Pinpoint the cell where the given text exists, returning its (X, Y) midpoint coordinate. 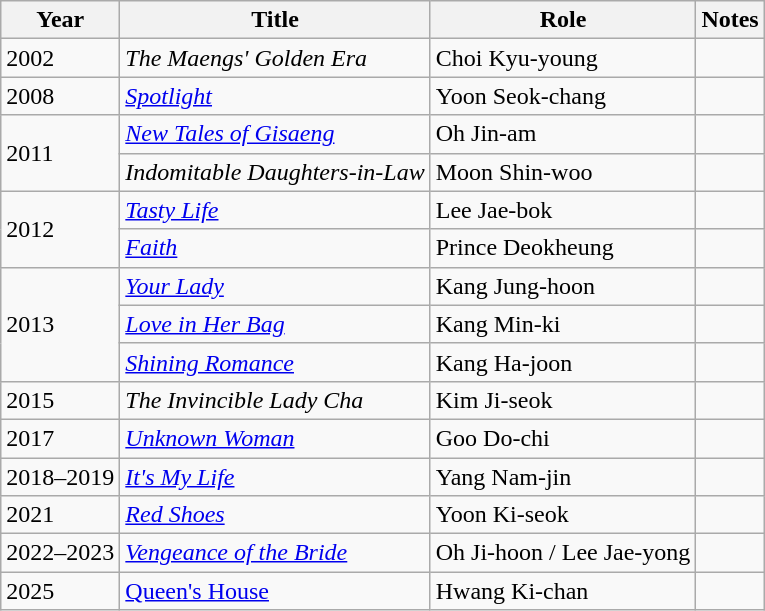
Oh Ji-hoon / Lee Jae-yong (563, 553)
Year (60, 20)
Yoon Ki-seok (563, 515)
Indomitable Daughters-in-Law (275, 172)
Yoon Seok-chang (563, 96)
Goo Do-chi (563, 438)
Kang Min-ki (563, 324)
Oh Jin-am (563, 134)
Red Shoes (275, 515)
Hwang Ki-chan (563, 591)
Kang Jung-hoon (563, 286)
Your Lady (275, 286)
2022–2023 (60, 553)
Kang Ha-joon (563, 362)
Unknown Woman (275, 438)
Faith (275, 248)
Choi Kyu-young (563, 58)
Lee Jae-bok (563, 210)
2021 (60, 515)
Moon Shin-woo (563, 172)
Love in Her Bag (275, 324)
Role (563, 20)
Kim Ji-seok (563, 400)
Title (275, 20)
2018–2019 (60, 477)
Notes (730, 20)
New Tales of Gisaeng (275, 134)
The Maengs' Golden Era (275, 58)
2012 (60, 229)
Prince Deokheung (563, 248)
2011 (60, 153)
2002 (60, 58)
Vengeance of the Bride (275, 553)
Spotlight (275, 96)
Queen's House (275, 591)
2015 (60, 400)
2008 (60, 96)
It's My Life (275, 477)
Shining Romance (275, 362)
2025 (60, 591)
Tasty Life (275, 210)
Yang Nam-jin (563, 477)
2013 (60, 324)
2017 (60, 438)
The Invincible Lady Cha (275, 400)
